Determine the (X, Y) coordinate at the center of the cell enclosing the given text.  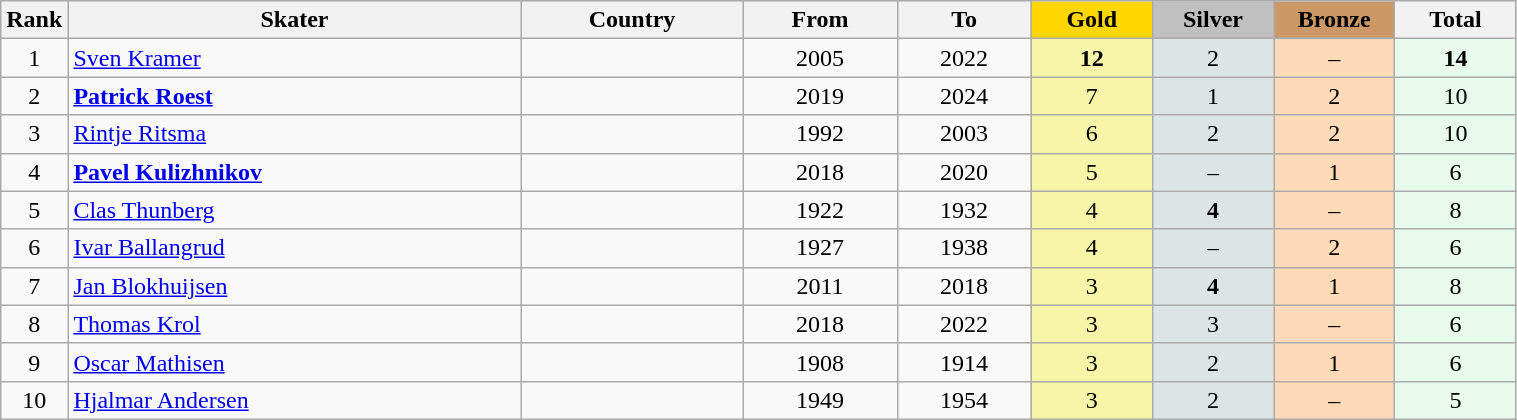
1932 (964, 210)
9 (34, 362)
From (820, 20)
2003 (964, 134)
Ivar Ballangrud (294, 248)
1927 (820, 248)
Total (1456, 20)
Country (632, 20)
1922 (820, 210)
Rintje Ritsma (294, 134)
Clas Thunberg (294, 210)
To (964, 20)
2024 (964, 96)
Skater (294, 20)
Gold (1092, 20)
Rank (34, 20)
Jan Blokhuijsen (294, 286)
Silver (1212, 20)
2011 (820, 286)
Oscar Mathisen (294, 362)
14 (1456, 58)
Sven Kramer (294, 58)
2005 (820, 58)
Pavel Kulizhnikov (294, 172)
1938 (964, 248)
12 (1092, 58)
1914 (964, 362)
2020 (964, 172)
1908 (820, 362)
1992 (820, 134)
Patrick Roest (294, 96)
Bronze (1334, 20)
Hjalmar Andersen (294, 400)
2019 (820, 96)
1949 (820, 400)
Thomas Krol (294, 324)
1954 (964, 400)
